Detect which cell encompasses the target text, then output its [x, y] center coordinate. 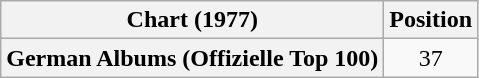
German Albums (Offizielle Top 100) [192, 58]
Position [431, 20]
Chart (1977) [192, 20]
37 [431, 58]
